Scan for the cell matching the given text and deliver its [X, Y] coordinate at center. 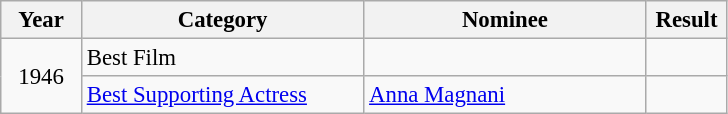
Anna Magnani [505, 95]
Category [222, 20]
Year [42, 20]
Result [686, 20]
1946 [42, 76]
Nominee [505, 20]
Best Supporting Actress [222, 95]
Best Film [222, 58]
